Determine the [X, Y] coordinate at the center of the cell enclosing the given text.  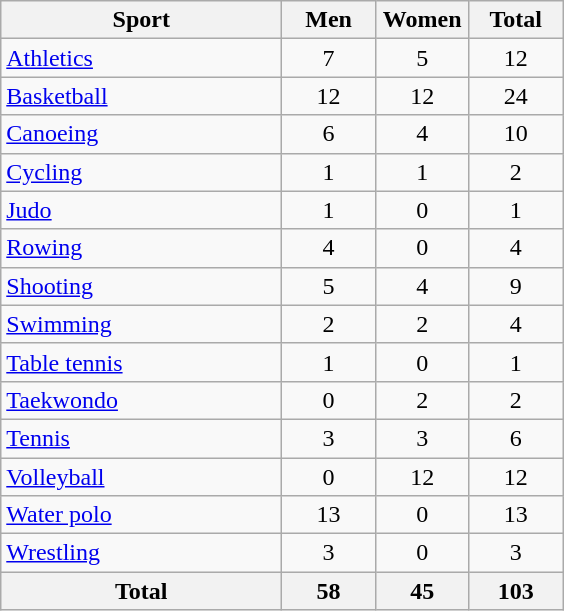
58 [329, 591]
Table tennis [142, 362]
Sport [142, 20]
10 [516, 134]
Taekwondo [142, 400]
Volleyball [142, 477]
Judo [142, 210]
Canoeing [142, 134]
Cycling [142, 172]
45 [422, 591]
Men [329, 20]
Tennis [142, 438]
Women [422, 20]
Wrestling [142, 553]
7 [329, 58]
Basketball [142, 96]
Water polo [142, 515]
24 [516, 96]
Shooting [142, 286]
Rowing [142, 248]
Athletics [142, 58]
103 [516, 591]
9 [516, 286]
Swimming [142, 324]
